Search for the cell housing the specified text and yield its (x, y) center coordinate. 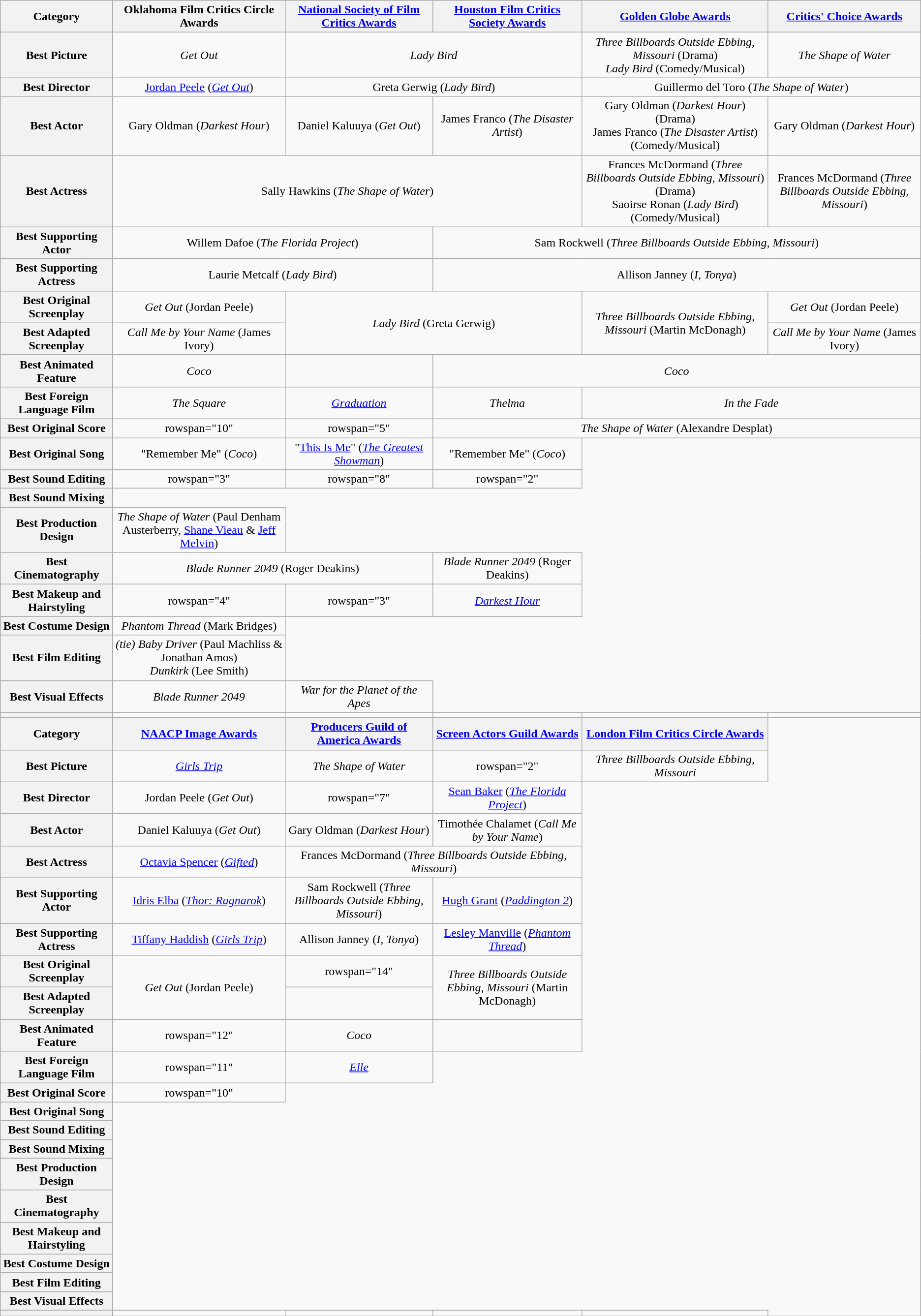
Golden Globe Awards (675, 17)
Thelma (507, 402)
NAACP Image Awards (199, 734)
James Franco (The Disaster Artist) (507, 126)
Graduation (359, 402)
rowspan="5" (359, 428)
Lady Bird (Greta Gerwig) (434, 323)
Houston Film Critics Society Awards (507, 17)
Three Billboards Outside Ebbing, Missouri (Drama)Lady Bird (Comedy/Musical) (675, 55)
Willem Dafoe (The Florida Project) (273, 243)
rowspan="12" (199, 1035)
rowspan="11" (199, 1068)
"This Is Me" (The Greatest Showman) (359, 454)
Sean Baker (The Florida Project) (507, 798)
rowspan="4" (199, 600)
Three Billboards Outside Ebbing, Missouri (675, 765)
Gary Oldman (Darkest Hour) (Drama)James Franco (The Disaster Artist) (Comedy/Musical) (675, 126)
Producers Guild of America Awards (359, 734)
Lesley Manville (Phantom Thread) (507, 939)
Darkest Hour (507, 600)
Get Out (199, 55)
The Shape of Water (Alexandre Desplat) (676, 428)
National Society of Film Critics Awards (359, 17)
Greta Gerwig (Lady Bird) (434, 87)
Timothée Chalamet (Call Me by Your Name) (507, 829)
Girls Trip (199, 765)
War for the Planet of the Apes (359, 697)
Tiffany Haddish (Girls Trip) (199, 939)
Lady Bird (434, 55)
Laurie Metcalf (Lady Bird) (273, 275)
Phantom Thread (Mark Bridges) (199, 626)
Guillermo del Toro (The Shape of Water) (751, 87)
Screen Actors Guild Awards (507, 734)
Oklahoma Film Critics Circle Awards (199, 17)
Frances McDormand (Three Billboards Outside Ebbing, Missouri) (Drama)Saoirse Ronan (Lady Bird) (Comedy/Musical) (675, 191)
Blade Runner 2049 (199, 697)
Elle (359, 1068)
Idris Elba (Thor: Ragnarok) (199, 900)
(tie) Baby Driver (Paul Machliss & Jonathan Amos)Dunkirk (Lee Smith) (199, 658)
Critics' Choice Awards (844, 17)
rowspan="8" (359, 479)
rowspan="7" (359, 798)
The Shape of Water (Paul Denham Austerberry, Shane Vieau & Jeff Melvin) (199, 530)
Octavia Spencer (Gifted) (199, 862)
London Film Critics Circle Awards (675, 734)
rowspan="14" (359, 971)
Hugh Grant (Paddington 2) (507, 900)
The Square (199, 402)
In the Fade (751, 402)
Sally Hawkins (The Shape of Water) (347, 191)
